Pinpoint the cell where the given text exists, returning its (X, Y) midpoint coordinate. 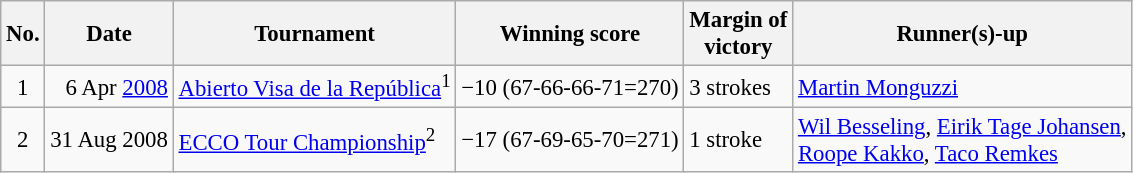
Abierto Visa de la República1 (314, 87)
Winning score (570, 34)
3 strokes (738, 87)
2 (23, 140)
1 stroke (738, 140)
Date (109, 34)
Tournament (314, 34)
No. (23, 34)
1 (23, 87)
Runner(s)-up (962, 34)
Wil Besseling, Eirik Tage Johansen, Roope Kakko, Taco Remkes (962, 140)
−17 (67-69-65-70=271) (570, 140)
ECCO Tour Championship2 (314, 140)
−10 (67-66-66-71=270) (570, 87)
Margin ofvictory (738, 34)
6 Apr 2008 (109, 87)
Martin Monguzzi (962, 87)
31 Aug 2008 (109, 140)
